Search for the cell housing the specified text and yield its [x, y] center coordinate. 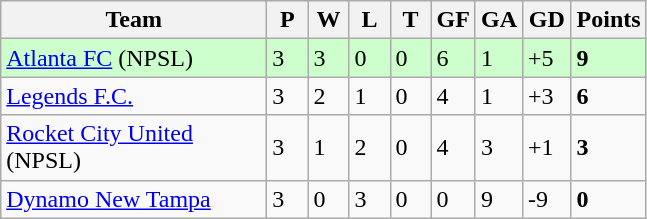
Legends F.C. [134, 96]
Rocket City United (NPSL) [134, 148]
W [328, 20]
T [410, 20]
Points [608, 20]
Atlanta FC (NPSL) [134, 58]
L [370, 20]
GA [498, 20]
Dynamo New Tampa [134, 199]
+3 [548, 96]
+5 [548, 58]
GD [548, 20]
-9 [548, 199]
+1 [548, 148]
GF [453, 20]
P [288, 20]
Team [134, 20]
